From the cell containing the given text, extract its center point as (x, y) coordinate. 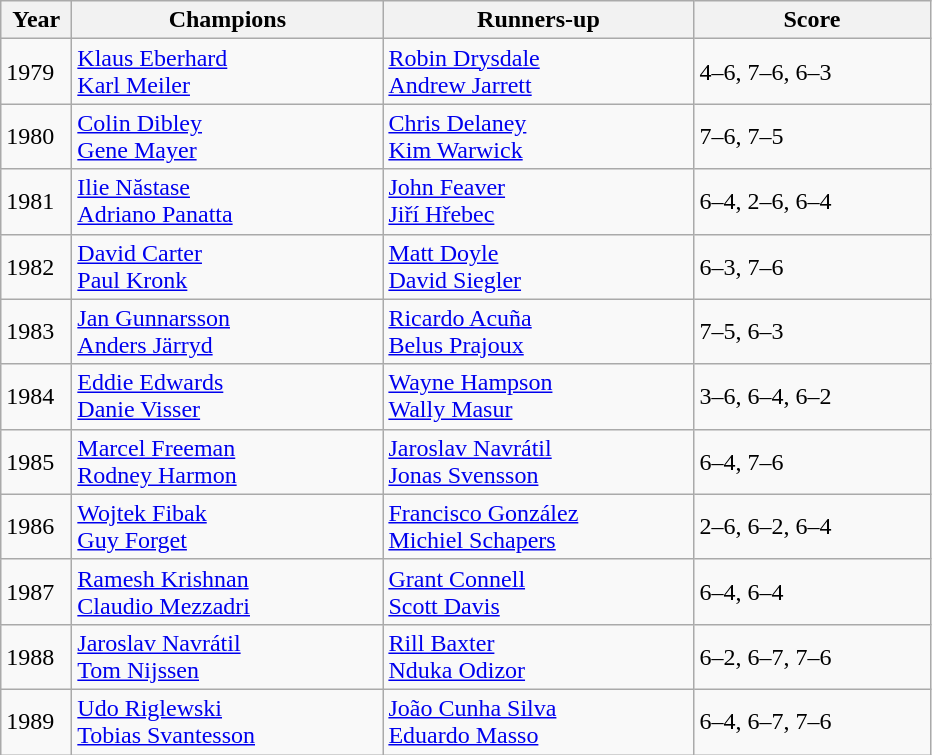
Score (812, 20)
7–5, 6–3 (812, 332)
Ramesh Krishnan Claudio Mezzadri (228, 592)
João Cunha Silva Eduardo Masso (538, 722)
1983 (36, 332)
Francisco González Michiel Schapers (538, 526)
6–4, 6–7, 7–6 (812, 722)
Jaroslav Navrátil Tom Nijssen (228, 656)
1986 (36, 526)
1987 (36, 592)
Marcel Freeman Rodney Harmon (228, 462)
3–6, 6–4, 6–2 (812, 396)
Eddie Edwards Danie Visser (228, 396)
1981 (36, 202)
6–4, 2–6, 6–4 (812, 202)
1984 (36, 396)
John Feaver Jiří Hřebec (538, 202)
1980 (36, 136)
Ricardo Acuña Belus Prajoux (538, 332)
1989 (36, 722)
4–6, 7–6, 6–3 (812, 72)
Rill Baxter Nduka Odizor (538, 656)
1985 (36, 462)
Klaus Eberhard Karl Meiler (228, 72)
Year (36, 20)
1979 (36, 72)
6–2, 6–7, 7–6 (812, 656)
6–4, 6–4 (812, 592)
Robin Drysdale Andrew Jarrett (538, 72)
Champions (228, 20)
Jan Gunnarsson Anders Järryd (228, 332)
Chris Delaney Kim Warwick (538, 136)
Udo Riglewski Tobias Svantesson (228, 722)
David Carter Paul Kronk (228, 266)
1982 (36, 266)
2–6, 6–2, 6–4 (812, 526)
1988 (36, 656)
Wojtek Fibak Guy Forget (228, 526)
Colin Dibley Gene Mayer (228, 136)
6–3, 7–6 (812, 266)
Runners-up (538, 20)
7–6, 7–5 (812, 136)
Ilie Năstase Adriano Panatta (228, 202)
Matt Doyle David Siegler (538, 266)
Jaroslav Navrátil Jonas Svensson (538, 462)
Wayne Hampson Wally Masur (538, 396)
6–4, 7–6 (812, 462)
Grant Connell Scott Davis (538, 592)
